Output the [x, y] coordinate of the center of the cell containing the given text.  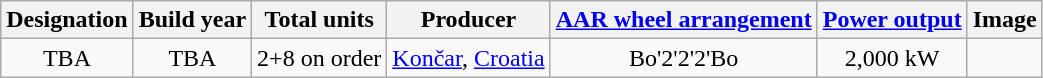
Bo'2'2'2'Bo [684, 58]
Power output [892, 20]
Build year [192, 20]
Producer [468, 20]
2+8 on order [320, 58]
Končar, Croatia [468, 58]
Image [1004, 20]
AAR wheel arrangement [684, 20]
Total units [320, 20]
2,000 kW [892, 58]
Designation [67, 20]
